Detect which cell encompasses the target text, then output its (x, y) center coordinate. 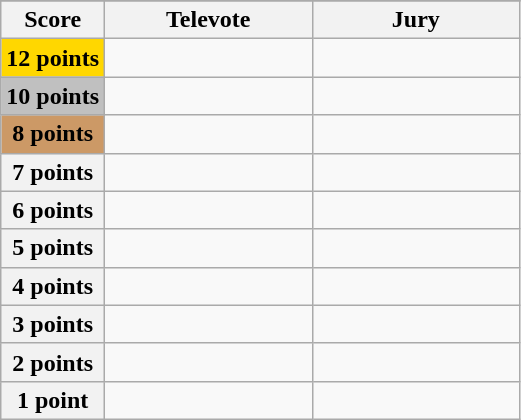
4 points (53, 286)
Jury (416, 20)
7 points (53, 172)
Televote (209, 20)
1 point (53, 400)
10 points (53, 96)
Score (53, 20)
2 points (53, 362)
3 points (53, 324)
8 points (53, 134)
5 points (53, 248)
12 points (53, 58)
6 points (53, 210)
